From the cell containing the given text, extract its center point as (X, Y) coordinate. 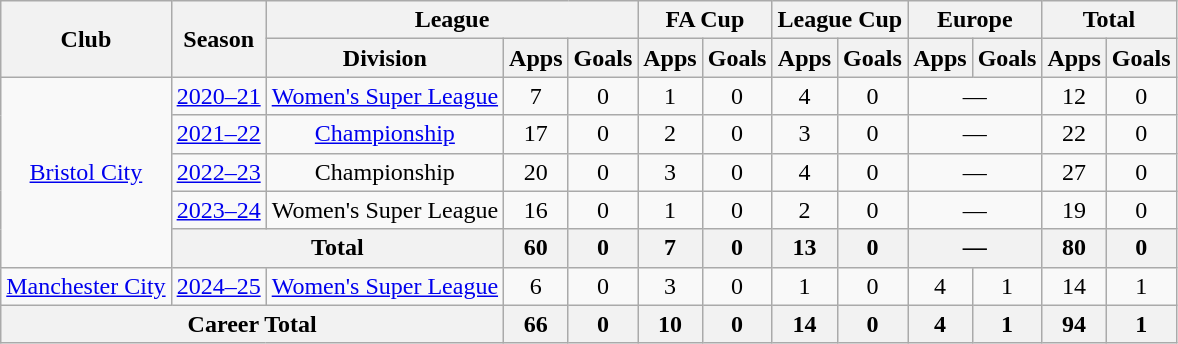
19 (1074, 210)
Manchester City (86, 286)
13 (804, 248)
16 (536, 210)
League Cup (840, 20)
80 (1074, 248)
6 (536, 286)
League (452, 20)
Bristol City (86, 172)
17 (536, 134)
2021–22 (218, 134)
94 (1074, 324)
66 (536, 324)
60 (536, 248)
2022–23 (218, 172)
Club (86, 39)
10 (670, 324)
2023–24 (218, 210)
FA Cup (705, 20)
20 (536, 172)
12 (1074, 96)
Europe (975, 20)
2020–21 (218, 96)
Season (218, 39)
2024–25 (218, 286)
27 (1074, 172)
22 (1074, 134)
Career Total (252, 324)
Division (384, 58)
